Extract the [X, Y] coordinate from the center of the cell holding the provided text.  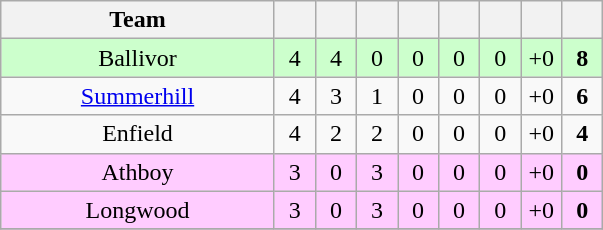
Ballivor [138, 58]
8 [582, 58]
1 [376, 96]
Longwood [138, 210]
6 [582, 96]
Athboy [138, 172]
Team [138, 20]
Summerhill [138, 96]
Enfield [138, 134]
